For the text-containing cell, return its midpoint in [x, y] coordinate format. 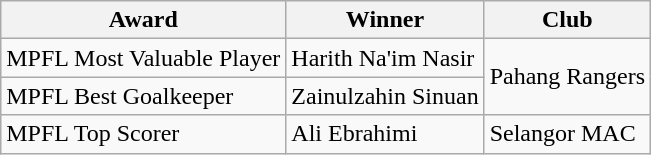
MPFL Most Valuable Player [144, 58]
MPFL Best Goalkeeper [144, 96]
MPFL Top Scorer [144, 134]
Harith Na'im Nasir [385, 58]
Pahang Rangers [567, 77]
Award [144, 20]
Selangor MAC [567, 134]
Ali Ebrahimi [385, 134]
Zainulzahin Sinuan [385, 96]
Club [567, 20]
Winner [385, 20]
